Find where the given text appears and provide that cell's center as [x, y] coordinate. 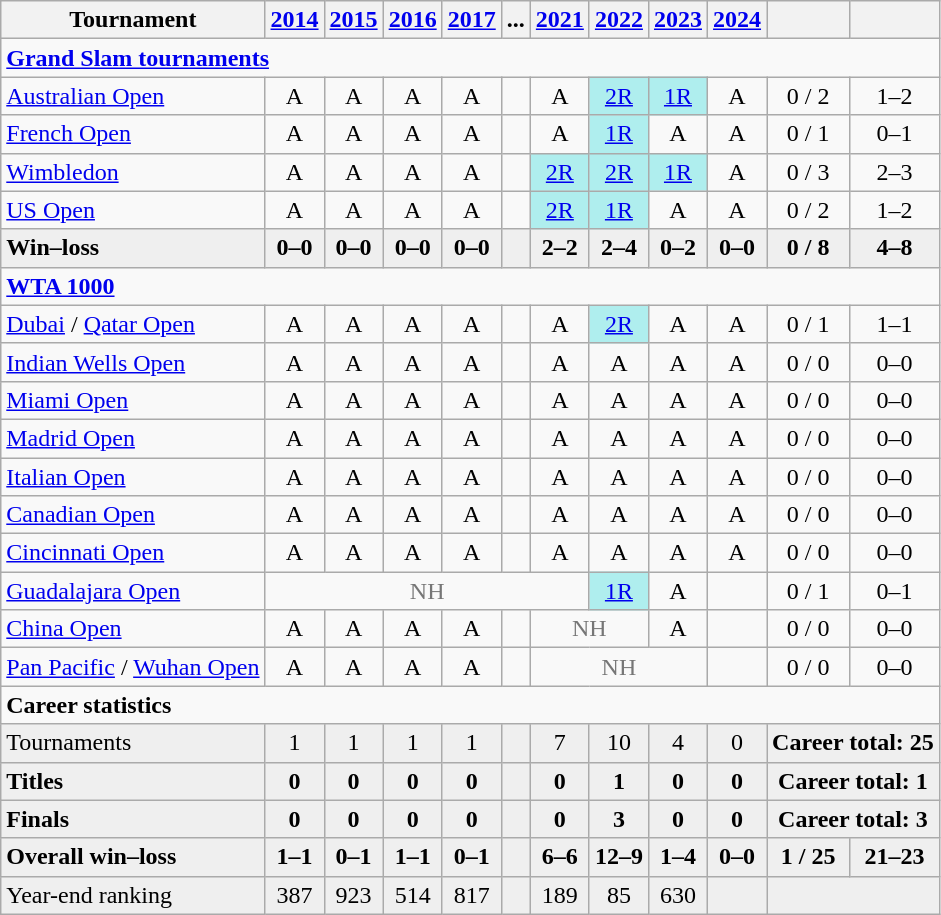
Tournament [133, 20]
Grand Slam tournaments [470, 58]
Tournaments [133, 743]
2021 [560, 20]
0–2 [678, 248]
85 [618, 895]
1 / 25 [808, 857]
Career total: 25 [854, 743]
Career total: 3 [854, 819]
Overall win–loss [133, 857]
387 [294, 895]
7 [560, 743]
US Open [133, 210]
WTA 1000 [470, 286]
2024 [738, 20]
Indian Wells Open [133, 362]
Career statistics [470, 705]
Dubai / Qatar Open [133, 324]
817 [472, 895]
1–4 [678, 857]
Cincinnati Open [133, 553]
2023 [678, 20]
Australian Open [133, 96]
2–3 [895, 172]
6–6 [560, 857]
0 / 8 [808, 248]
2–2 [560, 248]
3 [618, 819]
2022 [618, 20]
4–8 [895, 248]
Canadian Open [133, 515]
2014 [294, 20]
Year-end ranking [133, 895]
10 [618, 743]
... [516, 20]
China Open [133, 629]
Guadalajara Open [133, 591]
Miami Open [133, 400]
189 [560, 895]
21–23 [895, 857]
630 [678, 895]
12–9 [618, 857]
Italian Open [133, 477]
French Open [133, 134]
Win–loss [133, 248]
923 [354, 895]
514 [412, 895]
4 [678, 743]
2015 [354, 20]
2–4 [618, 248]
2017 [472, 20]
Pan Pacific / Wuhan Open [133, 667]
Titles [133, 781]
Madrid Open [133, 438]
Career total: 1 [854, 781]
Wimbledon [133, 172]
0 / 3 [808, 172]
Finals [133, 819]
2016 [412, 20]
